Output the [x, y] coordinate of the center of the cell containing the given text.  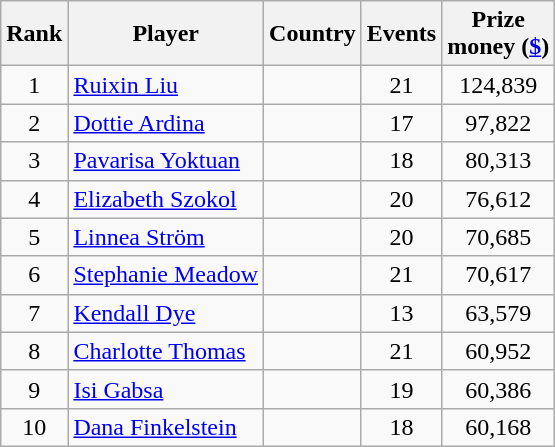
60,386 [498, 389]
63,579 [498, 313]
2 [34, 123]
Dottie Ardina [166, 123]
Linnea Ström [166, 237]
5 [34, 237]
80,313 [498, 161]
3 [34, 161]
Pavarisa Yoktuan [166, 161]
Rank [34, 34]
19 [401, 389]
124,839 [498, 85]
Kendall Dye [166, 313]
70,617 [498, 275]
Isi Gabsa [166, 389]
Ruixin Liu [166, 85]
76,612 [498, 199]
Prize money ($) [498, 34]
60,952 [498, 351]
60,168 [498, 427]
Charlotte Thomas [166, 351]
13 [401, 313]
17 [401, 123]
70,685 [498, 237]
Events [401, 34]
Country [313, 34]
Player [166, 34]
8 [34, 351]
9 [34, 389]
Stephanie Meadow [166, 275]
97,822 [498, 123]
Elizabeth Szokol [166, 199]
10 [34, 427]
4 [34, 199]
Dana Finkelstein [166, 427]
7 [34, 313]
6 [34, 275]
1 [34, 85]
